Return the [x, y] coordinate for the center point of the cell that contains the specified text.  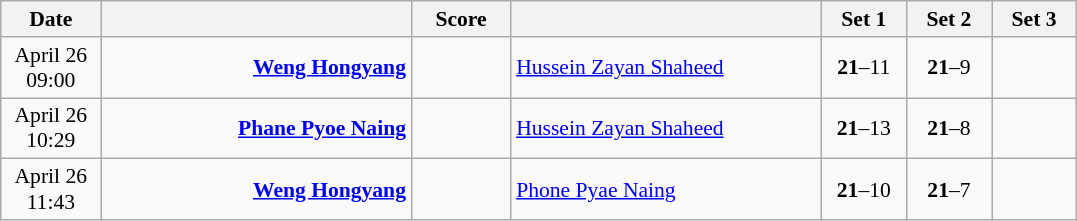
21–10 [864, 190]
21–13 [864, 128]
21–9 [948, 68]
21–8 [948, 128]
Set 2 [948, 19]
Phone Pyae Naing [666, 190]
Score [461, 19]
Set 1 [864, 19]
Set 3 [1034, 19]
21–11 [864, 68]
Phane Pyoe Naing [256, 128]
April 2609:00 [51, 68]
April 2610:29 [51, 128]
April 2611:43 [51, 190]
21–7 [948, 190]
Date [51, 19]
